From the cell containing the given text, extract its center point as [X, Y] coordinate. 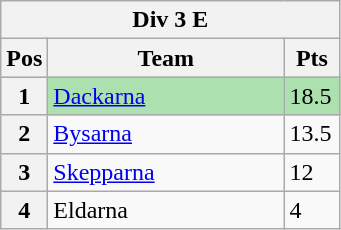
12 [312, 172]
13.5 [312, 134]
18.5 [312, 96]
Dackarna [166, 96]
3 [24, 172]
2 [24, 134]
Pos [24, 58]
Div 3 E [170, 20]
Bysarna [166, 134]
Eldarna [166, 210]
1 [24, 96]
Team [166, 58]
Pts [312, 58]
Skepparna [166, 172]
